Detect which cell encompasses the target text, then output its (x, y) center coordinate. 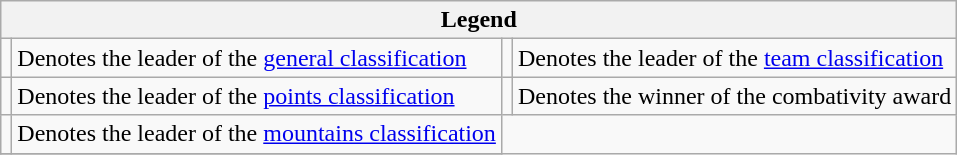
Denotes the winner of the combativity award (734, 96)
Denotes the leader of the team classification (734, 58)
Denotes the leader of the points classification (257, 96)
Denotes the leader of the general classification (257, 58)
Legend (479, 20)
Denotes the leader of the mountains classification (257, 134)
